Scan for the cell matching the given text and deliver its [X, Y] coordinate at center. 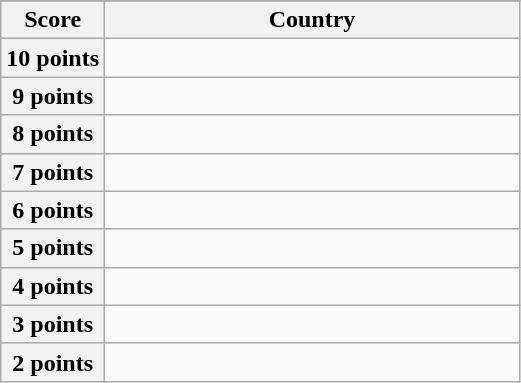
Score [53, 20]
3 points [53, 324]
9 points [53, 96]
5 points [53, 248]
8 points [53, 134]
Country [312, 20]
10 points [53, 58]
2 points [53, 362]
6 points [53, 210]
4 points [53, 286]
7 points [53, 172]
